Search for the cell housing the specified text and yield its (x, y) center coordinate. 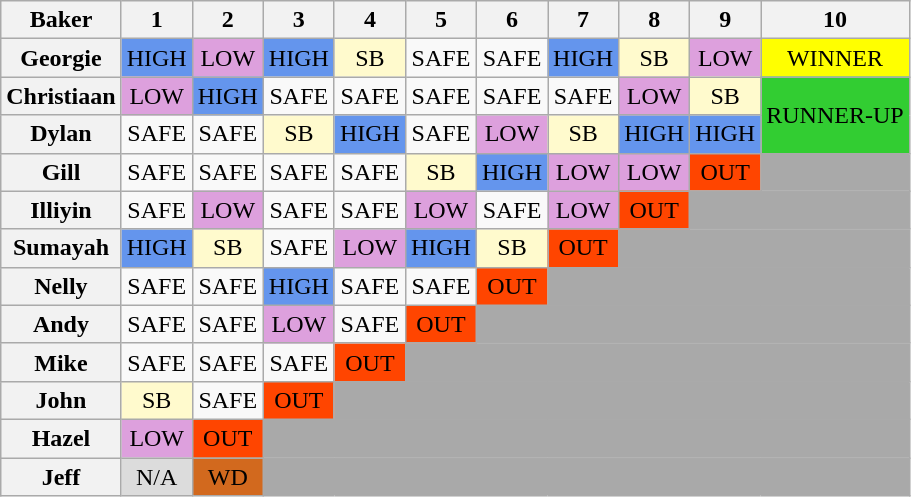
Dylan (61, 134)
Hazel (61, 438)
8 (654, 20)
7 (584, 20)
RUNNER-UP (835, 115)
N/A (156, 477)
4 (370, 20)
WD (228, 477)
Georgie (61, 58)
Baker (61, 20)
Jeff (61, 477)
Nelly (61, 286)
Christiaan (61, 96)
Andy (61, 324)
2 (228, 20)
Gill (61, 172)
Illiyin (61, 210)
John (61, 400)
1 (156, 20)
3 (298, 20)
5 (440, 20)
WINNER (835, 58)
10 (835, 20)
6 (512, 20)
9 (726, 20)
Mike (61, 362)
Sumayah (61, 248)
